From the cell containing the given text, extract its center point as (X, Y) coordinate. 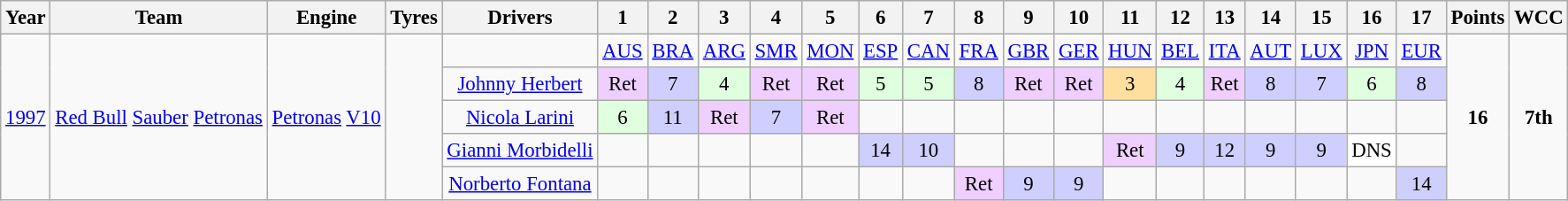
Johnny Herbert (520, 84)
ITA (1224, 51)
Points (1477, 18)
15 (1321, 18)
AUT (1270, 51)
Petronas V10 (326, 118)
ESP (881, 51)
LUX (1321, 51)
Tyres (414, 18)
Nicola Larini (520, 118)
DNS (1372, 151)
Norberto Fontana (520, 184)
GBR (1028, 51)
BRA (672, 51)
Red Bull Sauber Petronas (159, 118)
17 (1421, 18)
1997 (26, 118)
13 (1224, 18)
7th (1539, 118)
FRA (978, 51)
SMR (776, 51)
HUN (1130, 51)
Engine (326, 18)
CAN (929, 51)
Team (159, 18)
AUS (623, 51)
Year (26, 18)
2 (672, 18)
ARG (723, 51)
BEL (1181, 51)
EUR (1421, 51)
Drivers (520, 18)
1 (623, 18)
Gianni Morbidelli (520, 151)
MON (830, 51)
WCC (1539, 18)
JPN (1372, 51)
GER (1079, 51)
